For the text-containing cell, return its midpoint in (X, Y) coordinate format. 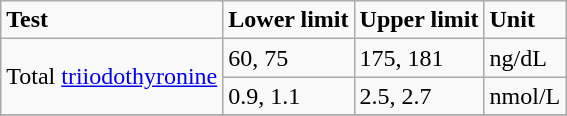
Total triiodothyronine (112, 77)
Test (112, 20)
Unit (525, 20)
60, 75 (288, 58)
0.9, 1.1 (288, 96)
ng/dL (525, 58)
nmol/L (525, 96)
Upper limit (419, 20)
2.5, 2.7 (419, 96)
Lower limit (288, 20)
175, 181 (419, 58)
